Capture the cell that displays the provided text and extract its [X, Y] central coordinate. 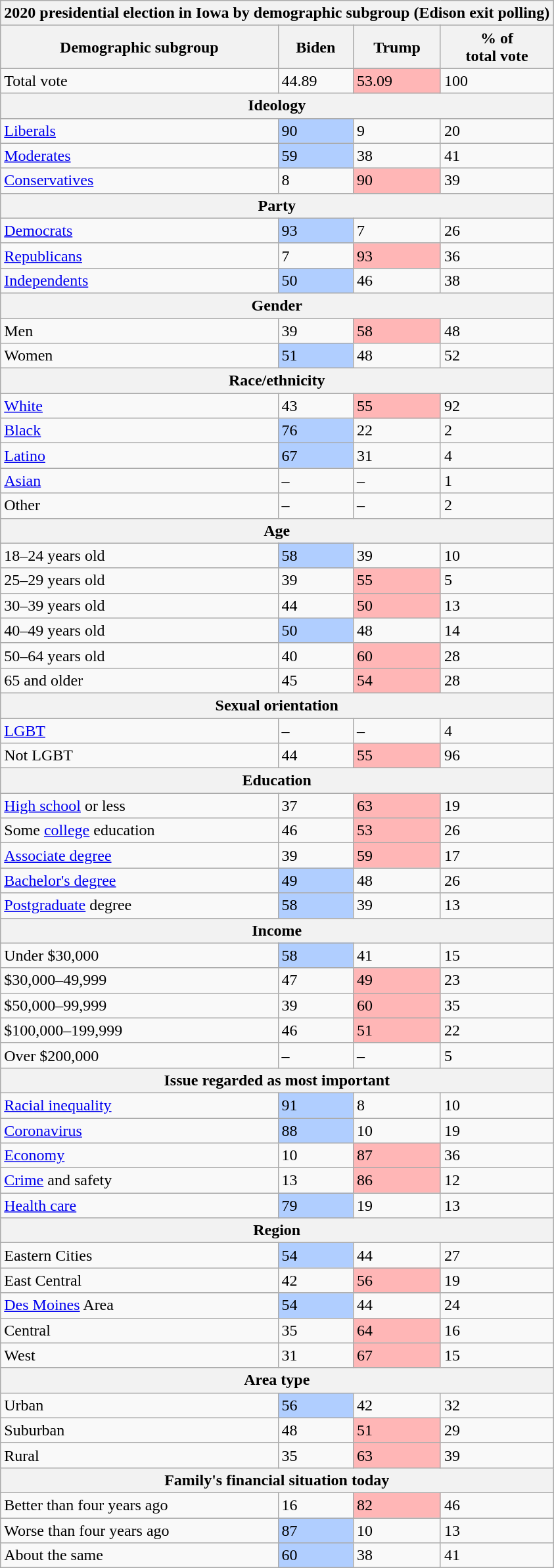
Coronavirus [139, 1130]
Gender [277, 305]
18–24 years old [139, 555]
40–49 years old [139, 630]
Demographic subgroup [139, 47]
17 [497, 856]
Suburban [139, 1430]
Over $200,000 [139, 1055]
88 [315, 1130]
30–39 years old [139, 605]
Urban [139, 1405]
Area type [277, 1380]
East Central [139, 1280]
29 [497, 1430]
12 [497, 1181]
Liberals [139, 131]
Total vote [139, 81]
Health care [139, 1206]
$100,000–199,999 [139, 1030]
Trump [397, 47]
37 [315, 806]
53.09 [397, 81]
79 [315, 1206]
50–64 years old [139, 655]
$30,000–49,999 [139, 980]
Income [277, 930]
Men [139, 330]
Women [139, 356]
53 [397, 831]
Asian [139, 481]
82 [397, 1505]
65 and older [139, 680]
Central [139, 1330]
About the same [139, 1556]
Ideology [277, 106]
76 [315, 431]
47 [315, 980]
Worse than four years ago [139, 1531]
Not LGBT [139, 756]
45 [315, 680]
14 [497, 630]
Latino [139, 456]
Postgraduate degree [139, 905]
Other [139, 506]
Party [277, 206]
91 [315, 1105]
Des Moines Area [139, 1305]
Issue regarded as most important [277, 1080]
Independents [139, 280]
Moderates [139, 156]
Better than four years ago [139, 1505]
Bachelor's degree [139, 881]
Economy [139, 1156]
96 [497, 756]
44.89 [315, 81]
25–29 years old [139, 580]
92 [497, 406]
Under $30,000 [139, 955]
64 [397, 1330]
Eastern Cities [139, 1255]
LGBT [139, 731]
Sexual orientation [277, 705]
23 [497, 980]
Conservatives [139, 181]
Democrats [139, 230]
1 [497, 481]
52 [497, 356]
27 [497, 1255]
Age [277, 531]
Family's financial situation today [277, 1480]
24 [497, 1305]
Racial inequality [139, 1105]
100 [497, 81]
Education [277, 781]
Crime and safety [139, 1181]
Region [277, 1230]
Biden [315, 47]
43 [315, 406]
Associate degree [139, 856]
High school or less [139, 806]
32 [497, 1405]
20 [497, 131]
Black [139, 431]
West [139, 1355]
Race/ethnicity [277, 381]
2020 presidential election in Iowa by demographic subgroup (Edison exit polling) [277, 13]
Some college education [139, 831]
40 [315, 655]
% oftotal vote [497, 47]
White [139, 406]
86 [397, 1181]
Republicans [139, 255]
$50,000–99,999 [139, 1005]
9 [397, 131]
Rural [139, 1455]
